Search for the cell housing the specified text and yield its (x, y) center coordinate. 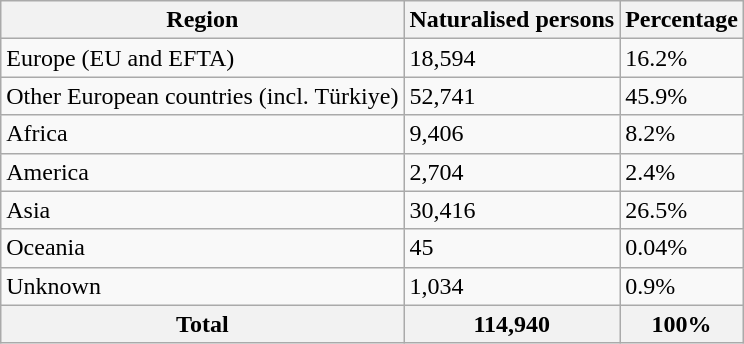
Total (202, 324)
100% (682, 324)
Percentage (682, 20)
2.4% (682, 172)
114,940 (512, 324)
18,594 (512, 58)
45 (512, 248)
0.9% (682, 286)
45.9% (682, 96)
Naturalised persons (512, 20)
Oceania (202, 248)
Unknown (202, 286)
Other European countries (incl. Türkiye) (202, 96)
9,406 (512, 134)
1,034 (512, 286)
Europe (EU and EFTA) (202, 58)
16.2% (682, 58)
2,704 (512, 172)
0.04% (682, 248)
Asia (202, 210)
8.2% (682, 134)
Africa (202, 134)
30,416 (512, 210)
America (202, 172)
52,741 (512, 96)
26.5% (682, 210)
Region (202, 20)
